Return [x, y] of the center of cell containing provided text 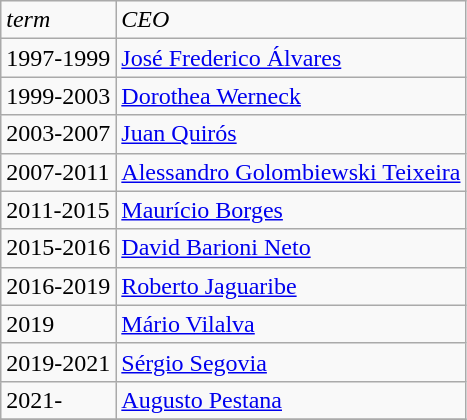
2016-2019 [58, 286]
1997-1999 [58, 58]
Maurício Borges [291, 210]
Alessandro Golombiewski Teixeira [291, 172]
Augusto Pestana [291, 400]
2015-2016 [58, 248]
2003-2007 [58, 134]
2011-2015 [58, 210]
Mário Vilalva [291, 324]
David Barioni Neto [291, 248]
CEO [291, 20]
1999-2003 [58, 96]
2019-2021 [58, 362]
Roberto Jaguaribe [291, 286]
José Frederico Álvares [291, 58]
Dorothea Werneck [291, 96]
Juan Quirós [291, 134]
2019 [58, 324]
2007-2011 [58, 172]
Sérgio Segovia [291, 362]
2021- [58, 400]
term [58, 20]
